Provide the [x, y] coordinate of the cell's center where the given text is located.  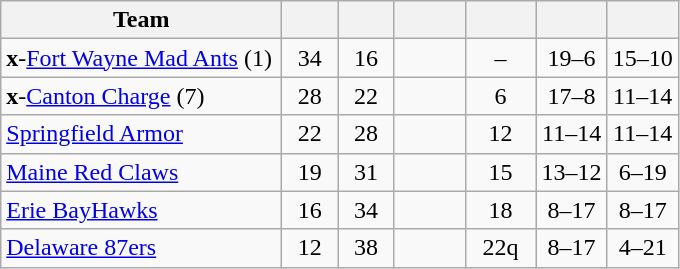
Delaware 87ers [142, 248]
17–8 [572, 96]
15 [500, 172]
Springfield Armor [142, 134]
x-Fort Wayne Mad Ants (1) [142, 58]
6 [500, 96]
– [500, 58]
18 [500, 210]
31 [366, 172]
6–19 [642, 172]
Erie BayHawks [142, 210]
4–21 [642, 248]
x-Canton Charge (7) [142, 96]
22q [500, 248]
Team [142, 20]
Maine Red Claws [142, 172]
19–6 [572, 58]
38 [366, 248]
13–12 [572, 172]
19 [310, 172]
15–10 [642, 58]
